Extract the (x, y) coordinate from the center of the cell holding the provided text.  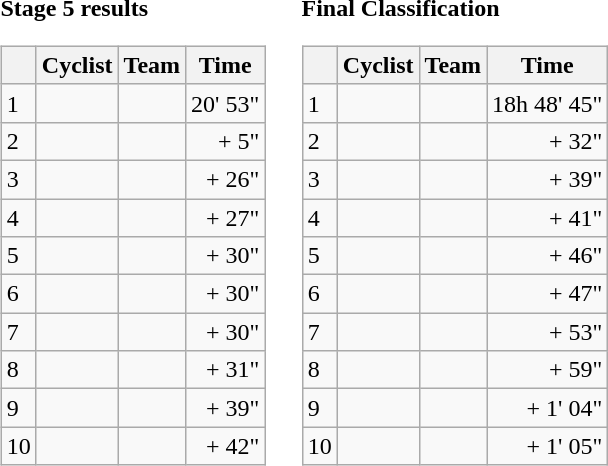
+ 5" (226, 141)
+ 1' 05" (548, 446)
+ 53" (548, 332)
+ 41" (548, 217)
+ 59" (548, 370)
+ 47" (548, 294)
+ 42" (226, 446)
+ 31" (226, 370)
+ 26" (226, 179)
+ 32" (548, 141)
+ 27" (226, 217)
18h 48' 45" (548, 103)
+ 1' 04" (548, 408)
20' 53" (226, 103)
+ 46" (548, 256)
